Scan for the cell matching the given text and deliver its [X, Y] coordinate at center. 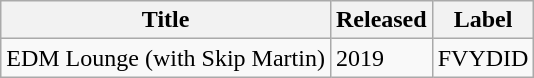
Title [166, 20]
FVYDID [483, 58]
Released [381, 20]
Label [483, 20]
2019 [381, 58]
EDM Lounge (with Skip Martin) [166, 58]
